Search for the cell housing the specified text and yield its (x, y) center coordinate. 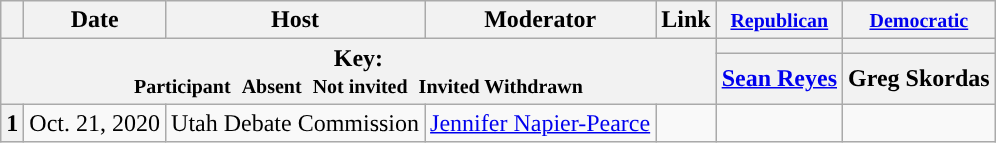
Republican (779, 20)
Link (686, 20)
Date (95, 20)
Jennifer Napier-Pearce (540, 123)
Moderator (540, 20)
Sean Reyes (779, 78)
Utah Debate Commission (296, 123)
1 (12, 123)
Oct. 21, 2020 (95, 123)
Host (296, 20)
Democratic (920, 20)
Key: Participant Absent Not invited Invited Withdrawn (358, 72)
Greg Skordas (920, 78)
